Provide the [x, y] coordinate of the cell's center where the given text is located.  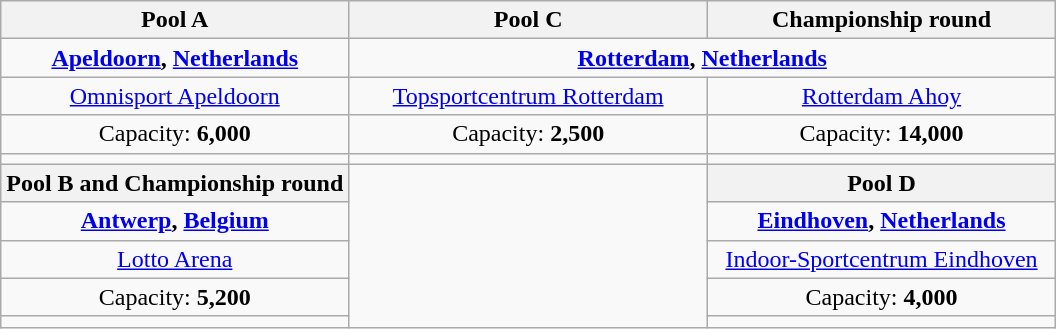
Capacity: 5,200 [175, 297]
Antwerp, Belgium [175, 221]
Championship round [881, 20]
Capacity: 4,000 [881, 297]
Pool C [528, 20]
Indoor-Sportcentrum Eindhoven [881, 259]
Pool D [881, 183]
Lotto Arena [175, 259]
Eindhoven, Netherlands [881, 221]
Rotterdam, Netherlands [702, 58]
Pool A [175, 20]
Rotterdam Ahoy [881, 96]
Capacity: 14,000 [881, 134]
Capacity: 6,000 [175, 134]
Omnisport Apeldoorn [175, 96]
Apeldoorn, Netherlands [175, 58]
Pool B and Championship round [175, 183]
Capacity: 2,500 [528, 134]
Topsportcentrum Rotterdam [528, 96]
